Capture the cell that displays the provided text and extract its (x, y) central coordinate. 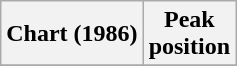
Chart (1986) (72, 34)
Peakposition (189, 34)
